Scan for the cell matching the given text and deliver its [X, Y] coordinate at center. 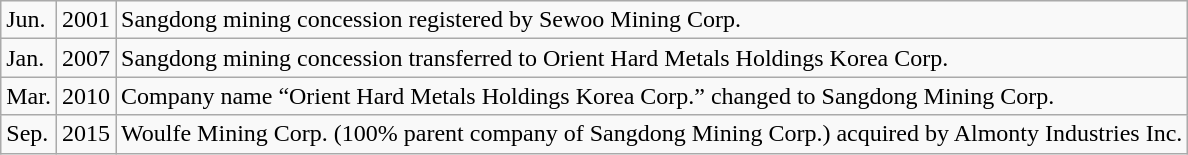
2010 [86, 96]
Jun. [29, 20]
2007 [86, 58]
2015 [86, 134]
Company name “Orient Hard Metals Holdings Korea Corp.” changed to Sangdong Mining Corp. [652, 96]
Mar. [29, 96]
Sangdong mining concession registered by Sewoo Mining Corp. [652, 20]
Sep. [29, 134]
Jan. [29, 58]
Woulfe Mining Corp. (100% parent company of Sangdong Mining Corp.) acquired by Almonty Industries Inc. [652, 134]
Sangdong mining concession transferred to Orient Hard Metals Holdings Korea Corp. [652, 58]
2001 [86, 20]
